Detect which cell encompasses the target text, then output its (x, y) center coordinate. 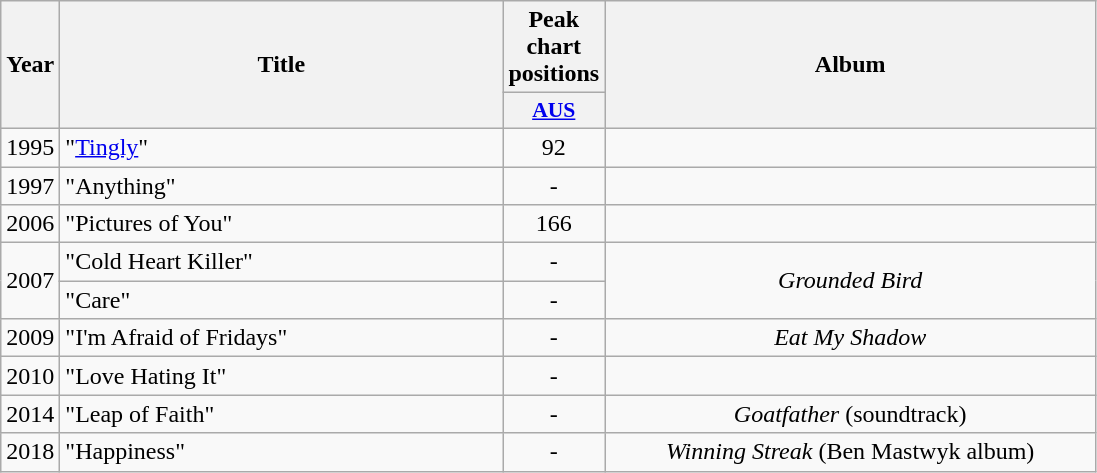
"Tingly" (282, 147)
"Pictures of You" (282, 224)
"Anything" (282, 185)
Year (30, 65)
1997 (30, 185)
"Happiness" (282, 452)
92 (554, 147)
AUS (554, 111)
2018 (30, 452)
2006 (30, 224)
1995 (30, 147)
Album (850, 65)
2009 (30, 338)
Grounded Bird (850, 281)
"Leap of Faith" (282, 414)
"Cold Heart Killer" (282, 262)
Winning Streak (Ben Mastwyk album) (850, 452)
2010 (30, 376)
"Care" (282, 300)
Title (282, 65)
2007 (30, 281)
Peak chart positions (554, 47)
Eat My Shadow (850, 338)
Goatfather (soundtrack) (850, 414)
"Love Hating It" (282, 376)
2014 (30, 414)
166 (554, 224)
"I'm Afraid of Fridays" (282, 338)
